From the cell containing the given text, extract its center point as [x, y] coordinate. 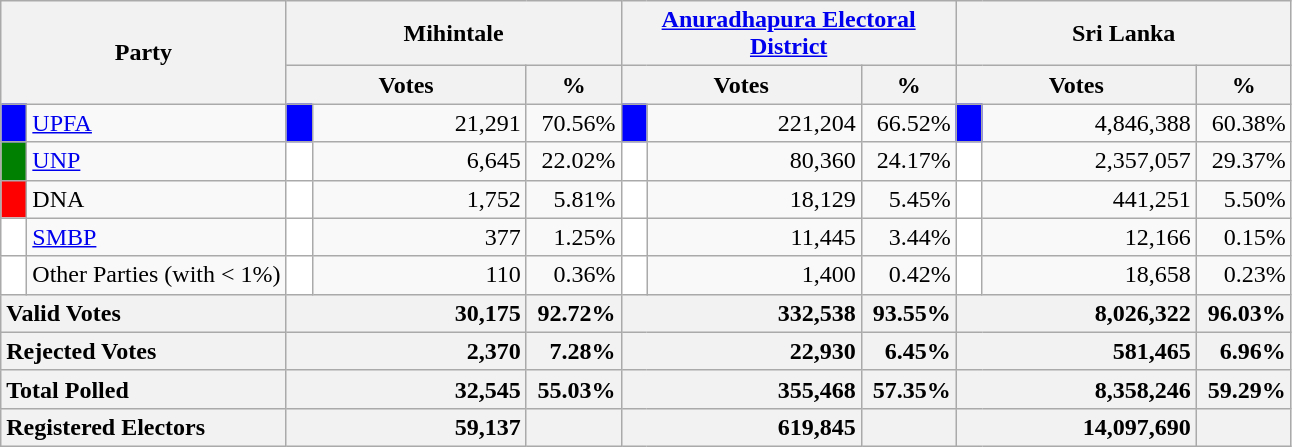
8,358,246 [1076, 389]
Total Polled [144, 389]
221,204 [754, 123]
377 [419, 237]
332,538 [741, 313]
5.45% [908, 199]
93.55% [908, 313]
29.37% [1244, 161]
SMBP [156, 237]
UPFA [156, 123]
22,930 [741, 351]
619,845 [741, 427]
57.35% [908, 389]
Valid Votes [144, 313]
32,545 [406, 389]
1.25% [574, 237]
Mihintale [454, 34]
80,360 [754, 161]
Sri Lanka [1124, 34]
110 [419, 275]
92.72% [574, 313]
8,026,322 [1076, 313]
66.52% [908, 123]
59,137 [406, 427]
Other Parties (with < 1%) [156, 275]
30,175 [406, 313]
Anuradhapura Electoral District [788, 34]
70.56% [574, 123]
581,465 [1076, 351]
1,752 [419, 199]
18,658 [1089, 275]
Rejected Votes [144, 351]
6.45% [908, 351]
5.81% [574, 199]
96.03% [1244, 313]
5.50% [1244, 199]
355,468 [741, 389]
0.15% [1244, 237]
6.96% [1244, 351]
0.23% [1244, 275]
60.38% [1244, 123]
18,129 [754, 199]
6,645 [419, 161]
0.36% [574, 275]
2,357,057 [1089, 161]
59.29% [1244, 389]
DNA [156, 199]
0.42% [908, 275]
1,400 [754, 275]
21,291 [419, 123]
14,097,690 [1076, 427]
3.44% [908, 237]
7.28% [574, 351]
4,846,388 [1089, 123]
Registered Electors [144, 427]
UNP [156, 161]
441,251 [1089, 199]
12,166 [1089, 237]
11,445 [754, 237]
2,370 [406, 351]
24.17% [908, 161]
55.03% [574, 389]
Party [144, 52]
22.02% [574, 161]
